Scan for the cell matching the given text and deliver its (x, y) coordinate at center. 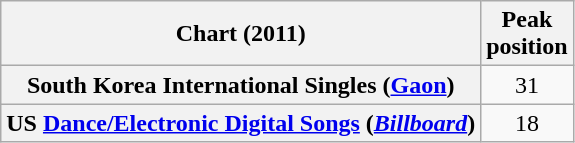
US Dance/Electronic Digital Songs (Billboard) (241, 123)
31 (527, 85)
Peakposition (527, 34)
Chart (2011) (241, 34)
South Korea International Singles (Gaon) (241, 85)
18 (527, 123)
